Capture the cell that displays the provided text and extract its (X, Y) central coordinate. 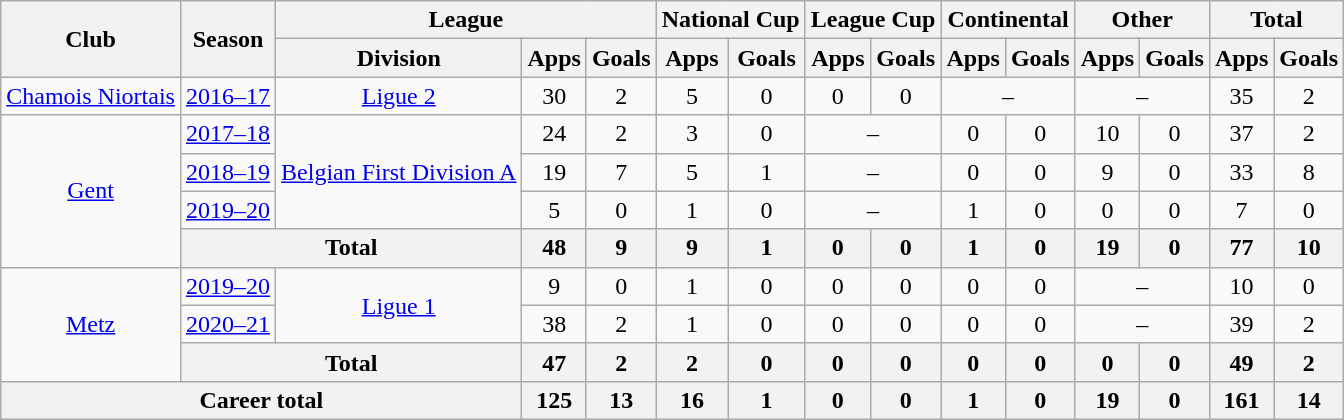
125 (554, 400)
2018–19 (228, 172)
National Cup (730, 20)
League Cup (873, 20)
League (466, 20)
161 (1241, 400)
Belgian First Division A (399, 172)
Gent (91, 191)
13 (621, 400)
Metz (91, 324)
77 (1241, 248)
Ligue 1 (399, 305)
14 (1309, 400)
Other (1142, 20)
35 (1241, 96)
33 (1241, 172)
30 (554, 96)
2020–21 (228, 324)
38 (554, 324)
Continental (1008, 20)
Season (228, 39)
2016–17 (228, 96)
48 (554, 248)
2017–18 (228, 134)
37 (1241, 134)
47 (554, 362)
Chamois Niortais (91, 96)
8 (1309, 172)
49 (1241, 362)
16 (692, 400)
39 (1241, 324)
24 (554, 134)
Ligue 2 (399, 96)
Club (91, 39)
Division (399, 58)
3 (692, 134)
Career total (262, 400)
